Find where the given text appears and provide that cell's center as (x, y) coordinate. 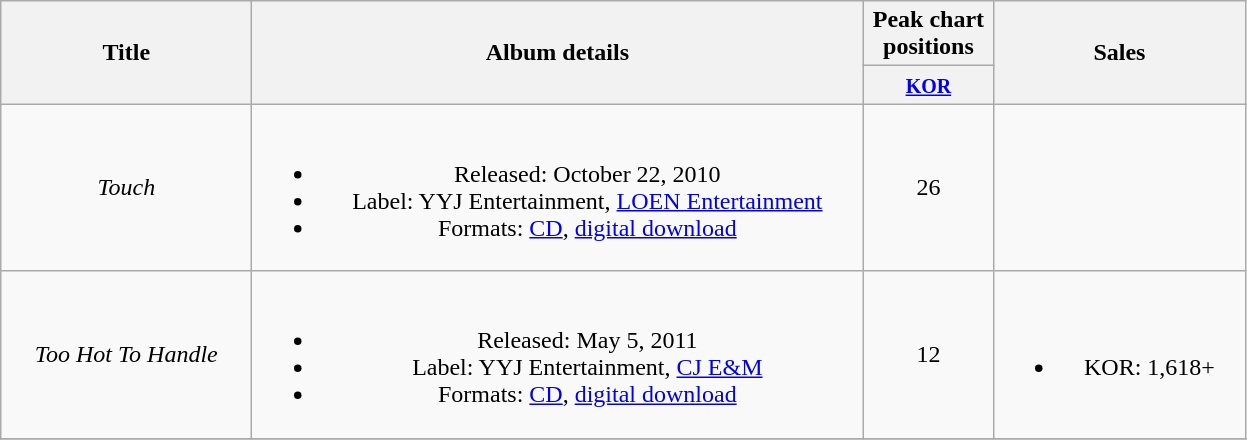
Title (126, 52)
KOR: 1,618+ (1120, 354)
Album details (558, 52)
Touch (126, 188)
26 (928, 188)
Sales (1120, 52)
12 (928, 354)
Released: October 22, 2010Label: YYJ Entertainment, LOEN EntertainmentFormats: CD, digital download (558, 188)
Released: May 5, 2011Label: YYJ Entertainment, CJ E&MFormats: CD, digital download (558, 354)
Peak chart positions (928, 34)
Too Hot To Handle (126, 354)
KOR (928, 85)
